Detect which cell encompasses the target text, then output its (x, y) center coordinate. 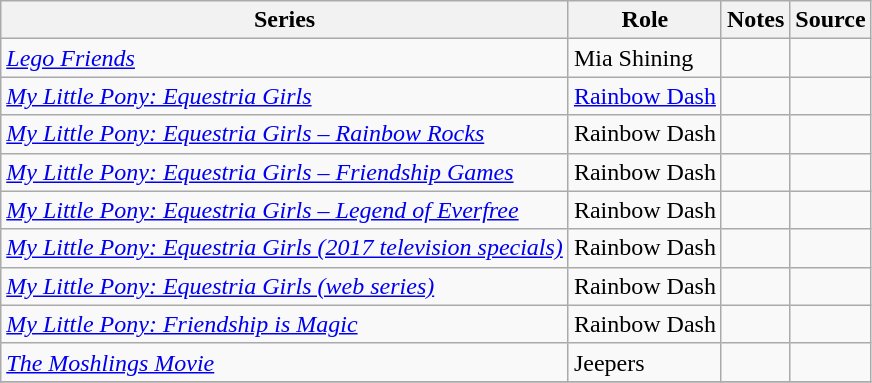
Source (830, 20)
Notes (755, 20)
My Little Pony: Equestria Girls (285, 96)
My Little Pony: Friendship is Magic (285, 324)
Series (285, 20)
My Little Pony: Equestria Girls – Friendship Games (285, 172)
My Little Pony: Equestria Girls – Legend of Everfree (285, 210)
Mia Shining (644, 58)
Role (644, 20)
Jeepers (644, 362)
My Little Pony: Equestria Girls – Rainbow Rocks (285, 134)
My Little Pony: Equestria Girls (2017 television specials) (285, 248)
The Moshlings Movie (285, 362)
Lego Friends (285, 58)
My Little Pony: Equestria Girls (web series) (285, 286)
